Output the (X, Y) coordinate of the center of the cell containing the given text.  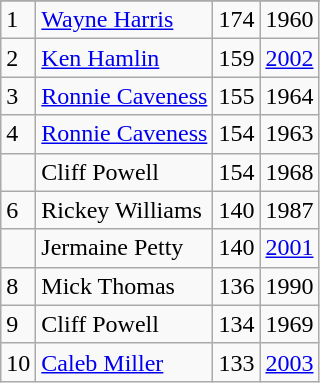
4 (18, 134)
174 (236, 20)
Jermaine Petty (124, 248)
1990 (290, 286)
1960 (290, 20)
2003 (290, 362)
Rickey Williams (124, 210)
1968 (290, 172)
1969 (290, 324)
1964 (290, 96)
2002 (290, 58)
2001 (290, 248)
133 (236, 362)
1 (18, 20)
1987 (290, 210)
6 (18, 210)
Caleb Miller (124, 362)
Wayne Harris (124, 20)
8 (18, 286)
9 (18, 324)
134 (236, 324)
10 (18, 362)
3 (18, 96)
1963 (290, 134)
Mick Thomas (124, 286)
136 (236, 286)
Ken Hamlin (124, 58)
155 (236, 96)
2 (18, 58)
159 (236, 58)
